For the text-containing cell, return its midpoint in (x, y) coordinate format. 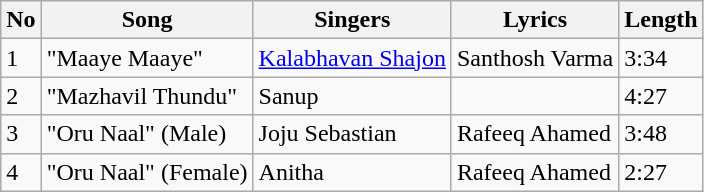
"Oru Naal" (Male) (147, 134)
1 (21, 58)
4:27 (661, 96)
3 (21, 134)
Singers (352, 20)
3:34 (661, 58)
"Maaye Maaye" (147, 58)
Joju Sebastian (352, 134)
Kalabhavan Shajon (352, 58)
No (21, 20)
"Mazhavil Thundu" (147, 96)
4 (21, 172)
Song (147, 20)
"Oru Naal" (Female) (147, 172)
2 (21, 96)
3:48 (661, 134)
Lyrics (534, 20)
2:27 (661, 172)
Santhosh Varma (534, 58)
Length (661, 20)
Anitha (352, 172)
Sanup (352, 96)
